Search for the cell housing the specified text and yield its [x, y] center coordinate. 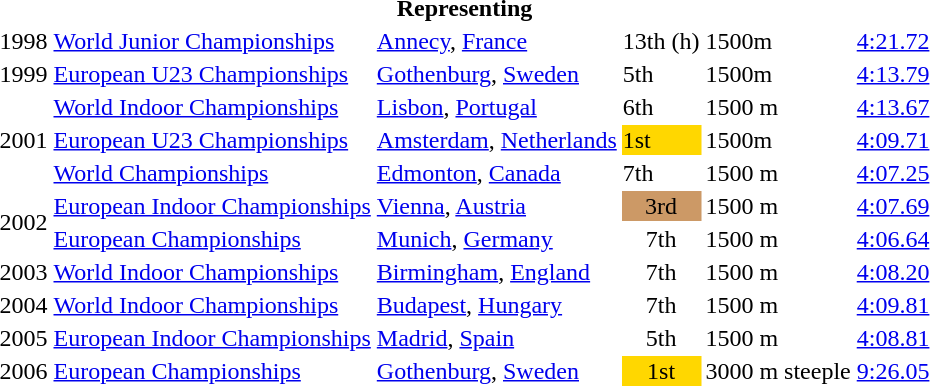
Annecy, France [496, 41]
Madrid, Spain [496, 338]
Lisbon, Portugal [496, 107]
World Junior Championships [212, 41]
3rd [661, 206]
Munich, Germany [496, 239]
Edmonton, Canada [496, 173]
Amsterdam, Netherlands [496, 140]
3000 m steeple [778, 371]
Budapest, Hungary [496, 305]
13th (h) [661, 41]
Vienna, Austria [496, 206]
World Championships [212, 173]
6th [661, 107]
Birmingham, England [496, 272]
